Search for the cell housing the specified text and yield its (X, Y) center coordinate. 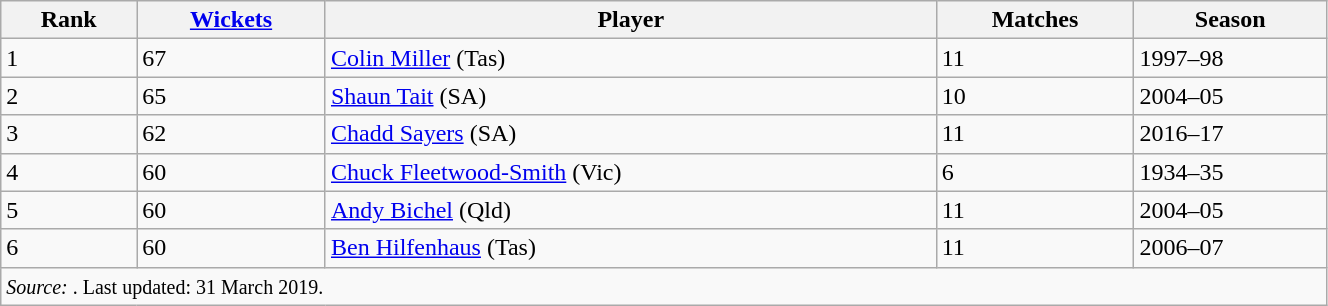
2 (69, 96)
Chadd Sayers (SA) (630, 134)
Ben Hilfenhaus (Tas) (630, 248)
Colin Miller (Tas) (630, 58)
2006–07 (1230, 248)
1934–35 (1230, 172)
Source: . Last updated: 31 March 2019. (664, 286)
65 (232, 96)
62 (232, 134)
Season (1230, 20)
2016–17 (1230, 134)
Andy Bichel (Qld) (630, 210)
5 (69, 210)
3 (69, 134)
67 (232, 58)
4 (69, 172)
1 (69, 58)
Wickets (232, 20)
Chuck Fleetwood-Smith (Vic) (630, 172)
Matches (1035, 20)
Shaun Tait (SA) (630, 96)
10 (1035, 96)
1997–98 (1230, 58)
Rank (69, 20)
Player (630, 20)
